Extract the (X, Y) coordinate from the center of the cell holding the provided text.  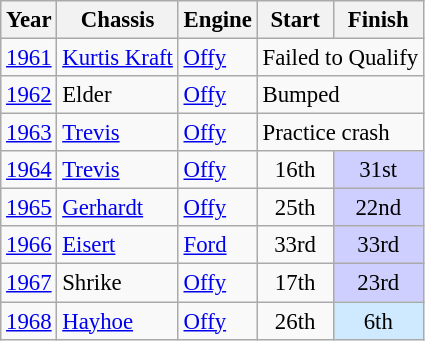
Chassis (118, 20)
1966 (29, 245)
31st (378, 170)
Failed to Qualify (340, 58)
1962 (29, 95)
23rd (378, 283)
1968 (29, 321)
1964 (29, 170)
26th (295, 321)
1967 (29, 283)
Bumped (340, 95)
Shrike (118, 283)
Start (295, 20)
Hayhoe (118, 321)
25th (295, 208)
1965 (29, 208)
17th (295, 283)
Year (29, 20)
Finish (378, 20)
Elder (118, 95)
Ford (218, 245)
16th (295, 170)
6th (378, 321)
1963 (29, 133)
Practice crash (340, 133)
Eisert (118, 245)
22nd (378, 208)
1961 (29, 58)
Gerhardt (118, 208)
Kurtis Kraft (118, 58)
Engine (218, 20)
